Output the [x, y] coordinate of the center of the cell containing the given text.  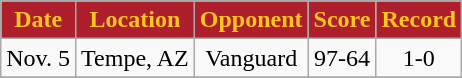
Vanguard [251, 58]
Tempe, AZ [136, 58]
Nov. 5 [38, 58]
Date [38, 20]
1-0 [419, 58]
Score [342, 20]
Record [419, 20]
Location [136, 20]
Opponent [251, 20]
97-64 [342, 58]
